Search for the cell housing the specified text and yield its [x, y] center coordinate. 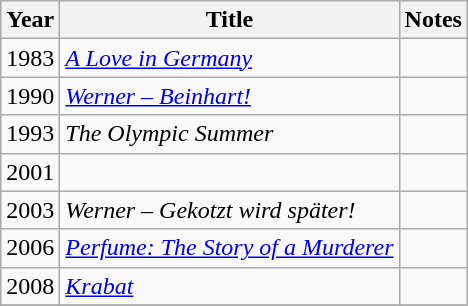
Werner – Gekotzt wird später! [230, 210]
2003 [30, 210]
Krabat [230, 286]
The Olympic Summer [230, 134]
2006 [30, 248]
1993 [30, 134]
2001 [30, 172]
Werner – Beinhart! [230, 96]
1990 [30, 96]
A Love in Germany [230, 58]
1983 [30, 58]
Year [30, 20]
2008 [30, 286]
Title [230, 20]
Notes [433, 20]
Perfume: The Story of a Murderer [230, 248]
